Find where the given text appears and provide that cell's center as [x, y] coordinate. 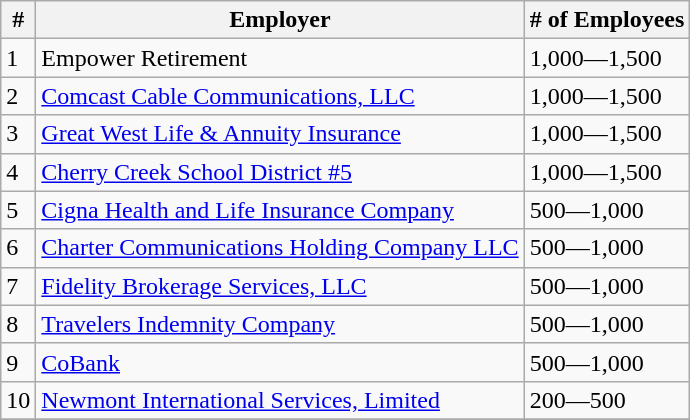
CoBank [280, 362]
Comcast Cable Communications, LLC [280, 96]
Great West Life & Annuity Insurance [280, 134]
Fidelity Brokerage Services, LLC [280, 286]
Newmont International Services, Limited [280, 400]
Travelers Indemnity Company [280, 324]
1 [18, 58]
# [18, 20]
Employer [280, 20]
10 [18, 400]
Charter Communications Holding Company LLC [280, 248]
4 [18, 172]
# of Employees [607, 20]
200—500 [607, 400]
7 [18, 286]
9 [18, 362]
8 [18, 324]
6 [18, 248]
2 [18, 96]
5 [18, 210]
3 [18, 134]
Cherry Creek School District #5 [280, 172]
Empower Retirement [280, 58]
Cigna Health and Life Insurance Company [280, 210]
